Search for the cell housing the specified text and yield its (X, Y) center coordinate. 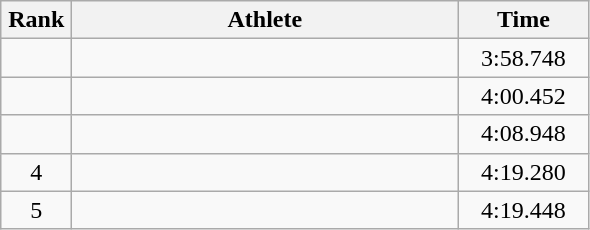
Rank (36, 20)
4:19.280 (524, 172)
4:08.948 (524, 134)
4 (36, 172)
4:00.452 (524, 96)
Time (524, 20)
Athlete (265, 20)
4:19.448 (524, 210)
3:58.748 (524, 58)
5 (36, 210)
